Search for the cell housing the specified text and yield its [x, y] center coordinate. 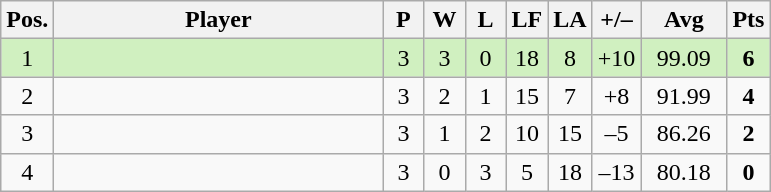
80.18 [684, 172]
10 [527, 134]
LA [570, 20]
Avg [684, 20]
W [444, 20]
–5 [616, 134]
6 [748, 58]
–13 [616, 172]
LF [527, 20]
7 [570, 96]
+8 [616, 96]
+/– [616, 20]
5 [527, 172]
86.26 [684, 134]
+10 [616, 58]
Pos. [28, 20]
99.09 [684, 58]
L [486, 20]
Pts [748, 20]
Player [218, 20]
P [404, 20]
91.99 [684, 96]
8 [570, 58]
